Return the (x, y) coordinate for the center point of the cell that contains the specified text.  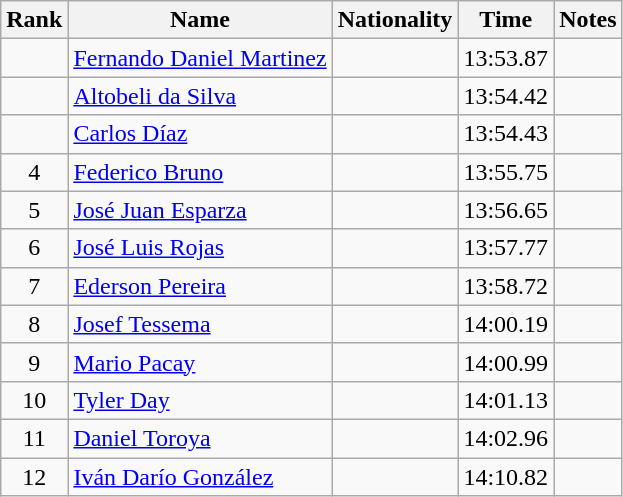
Nationality (395, 20)
Federico Bruno (200, 172)
13:54.43 (506, 134)
Rank (34, 20)
Time (506, 20)
Iván Darío González (200, 477)
14:00.19 (506, 324)
14:00.99 (506, 362)
13:53.87 (506, 58)
13:55.75 (506, 172)
7 (34, 286)
Fernando Daniel Martinez (200, 58)
Daniel Toroya (200, 438)
5 (34, 210)
6 (34, 248)
13:56.65 (506, 210)
José Juan Esparza (200, 210)
9 (34, 362)
13:58.72 (506, 286)
Altobeli da Silva (200, 96)
Notes (588, 20)
Ederson Pereira (200, 286)
14:02.96 (506, 438)
11 (34, 438)
Carlos Díaz (200, 134)
Mario Pacay (200, 362)
13:54.42 (506, 96)
8 (34, 324)
Tyler Day (200, 400)
13:57.77 (506, 248)
14:10.82 (506, 477)
10 (34, 400)
Name (200, 20)
José Luis Rojas (200, 248)
12 (34, 477)
14:01.13 (506, 400)
4 (34, 172)
Josef Tessema (200, 324)
